Detect which cell encompasses the target text, then output its (X, Y) center coordinate. 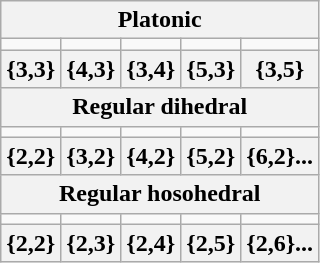
{3,2} (91, 156)
{5,3} (211, 69)
{3,3} (31, 69)
Regular dihedral (160, 107)
{2,6}... (280, 243)
{5,2} (211, 156)
{6,2}... (280, 156)
{2,5} (211, 243)
Platonic (160, 20)
{2,3} (91, 243)
{2,4} (151, 243)
{3,5} (280, 69)
{3,4} (151, 69)
{4,2} (151, 156)
Regular hosohedral (160, 194)
{4,3} (91, 69)
